Return the [X, Y] coordinate for the center point of the cell that contains the specified text.  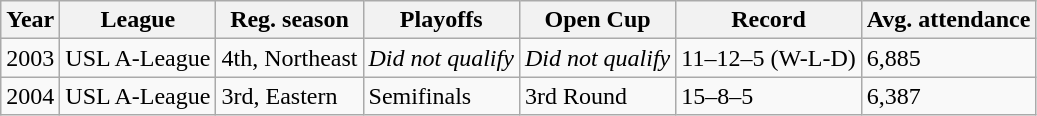
4th, Northeast [290, 58]
6,387 [948, 96]
Playoffs [441, 20]
Year [30, 20]
3rd Round [597, 96]
2004 [30, 96]
3rd, Eastern [290, 96]
11–12–5 (W-L-D) [768, 58]
2003 [30, 58]
League [138, 20]
Record [768, 20]
Avg. attendance [948, 20]
15–8–5 [768, 96]
Semifinals [441, 96]
Open Cup [597, 20]
Reg. season [290, 20]
6,885 [948, 58]
